For the text-containing cell, return its midpoint in (x, y) coordinate format. 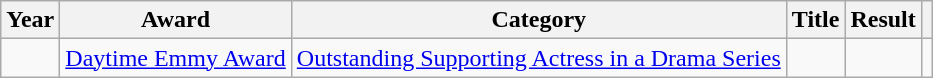
Category (538, 20)
Title (816, 20)
Daytime Emmy Award (176, 58)
Result (883, 20)
Outstanding Supporting Actress in a Drama Series (538, 58)
Award (176, 20)
Year (30, 20)
